Return [x, y] of the center of cell containing provided text 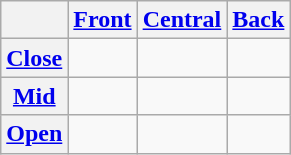
Back [258, 20]
Central [182, 20]
Open [34, 134]
Front [102, 20]
Close [34, 58]
Mid [34, 96]
